Provide the (X, Y) coordinate of the cell's center where the given text is located.  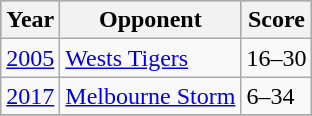
16–30 (276, 58)
Score (276, 20)
2017 (30, 96)
Melbourne Storm (150, 96)
6–34 (276, 96)
Wests Tigers (150, 58)
Opponent (150, 20)
Year (30, 20)
2005 (30, 58)
